Search for the cell housing the specified text and yield its [x, y] center coordinate. 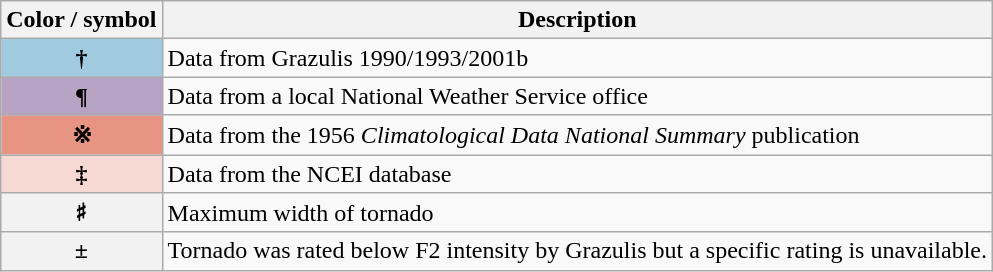
Data from Grazulis 1990/1993/2001b [578, 58]
♯ [82, 213]
Data from the NCEI database [578, 173]
Description [578, 20]
Color / symbol [82, 20]
¶ [82, 96]
† [82, 58]
Maximum width of tornado [578, 213]
‡ [82, 173]
※ [82, 135]
Data from the 1956 Climatological Data National Summary publication [578, 135]
Data from a local National Weather Service office [578, 96]
± [82, 251]
Tornado was rated below F2 intensity by Grazulis but a specific rating is unavailable. [578, 251]
